Scan for the cell matching the given text and deliver its (X, Y) coordinate at center. 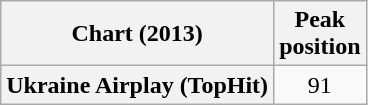
Chart (2013) (138, 34)
Ukraine Airplay (TopHit) (138, 85)
91 (320, 85)
Peakposition (320, 34)
